Pinpoint the cell where the given text exists, returning its (x, y) midpoint coordinate. 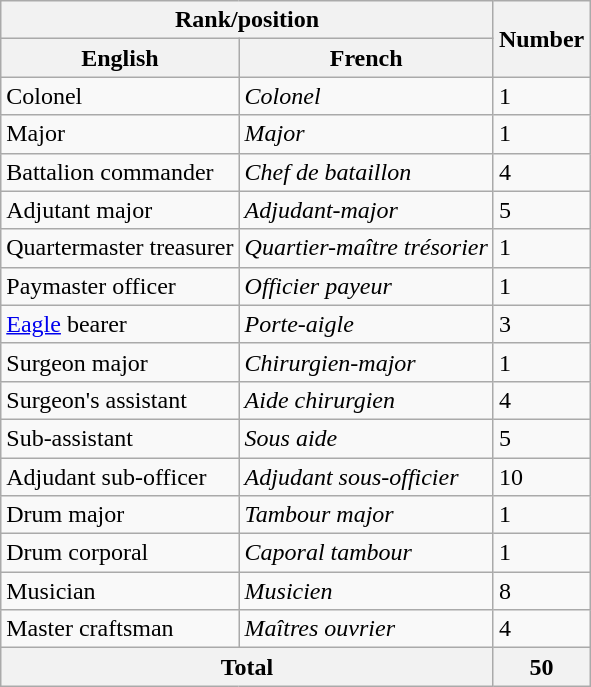
Drum corporal (120, 553)
Master craftsman (120, 629)
Sous aide (366, 438)
Surgeon major (120, 362)
Caporal tambour (366, 553)
Porte-aigle (366, 324)
Eagle bearer (120, 324)
3 (541, 324)
Adjutant major (120, 210)
Drum major (120, 515)
Number (541, 39)
Quartermaster treasurer (120, 248)
Officier payeur (366, 286)
Chirurgien-major (366, 362)
Musician (120, 591)
10 (541, 477)
Maîtres ouvrier (366, 629)
Adjudant sub-officer (120, 477)
Surgeon's assistant (120, 400)
Quartier-maître trésorier (366, 248)
Adjudant-major (366, 210)
Aide chirurgien (366, 400)
French (366, 58)
Musicien (366, 591)
Tambour major (366, 515)
Rank/position (248, 20)
Total (248, 667)
Chef de bataillon (366, 172)
Paymaster officer (120, 286)
Sub-assistant (120, 438)
50 (541, 667)
Adjudant sous-officier (366, 477)
English (120, 58)
Battalion commander (120, 172)
8 (541, 591)
